Output the (x, y) coordinate of the center of the cell containing the given text.  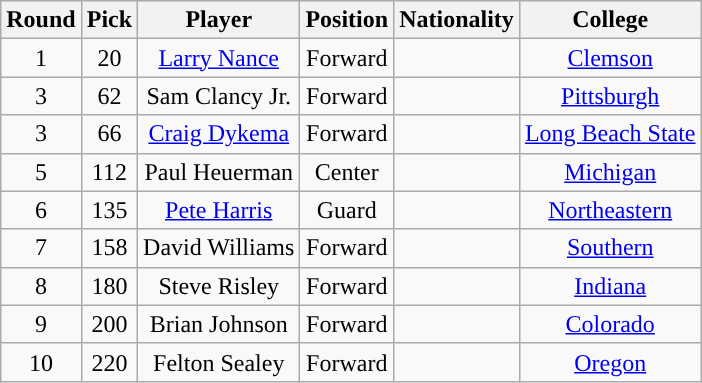
135 (109, 210)
Nationality (457, 20)
Pete Harris (219, 210)
Felton Sealey (219, 362)
220 (109, 362)
Paul Heuerman (219, 172)
Pick (109, 20)
Round (41, 20)
David Williams (219, 248)
Steve Risley (219, 286)
6 (41, 210)
Long Beach State (610, 134)
Oregon (610, 362)
7 (41, 248)
Larry Nance (219, 58)
Southern (610, 248)
5 (41, 172)
College (610, 20)
9 (41, 324)
Center (347, 172)
Northeastern (610, 210)
Craig Dykema (219, 134)
Brian Johnson (219, 324)
Position (347, 20)
200 (109, 324)
Sam Clancy Jr. (219, 96)
Michigan (610, 172)
Indiana (610, 286)
Colorado (610, 324)
Pittsburgh (610, 96)
Clemson (610, 58)
112 (109, 172)
1 (41, 58)
10 (41, 362)
66 (109, 134)
Guard (347, 210)
20 (109, 58)
180 (109, 286)
62 (109, 96)
Player (219, 20)
158 (109, 248)
8 (41, 286)
